Provide the (X, Y) coordinate of the cell's center where the given text is located.  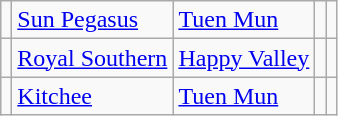
Happy Valley (244, 58)
Kitchee (92, 96)
Sun Pegasus (92, 20)
Royal Southern (92, 58)
